Return the [x, y] coordinate for the center point of the cell that contains the specified text.  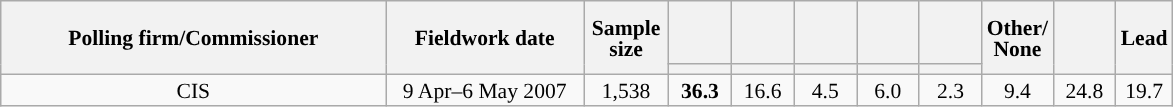
1,538 [626, 90]
4.5 [826, 90]
2.3 [950, 90]
Other/None [1018, 38]
19.7 [1144, 90]
6.0 [888, 90]
9 Apr–6 May 2007 [485, 90]
Polling firm/Commissioner [194, 38]
Fieldwork date [485, 38]
9.4 [1018, 90]
36.3 [700, 90]
16.6 [762, 90]
24.8 [1084, 90]
Sample size [626, 38]
CIS [194, 90]
Lead [1144, 38]
